From the cell containing the given text, extract its center point as [X, Y] coordinate. 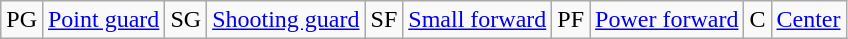
PG [22, 20]
Shooting guard [286, 20]
C [758, 20]
Small forward [478, 20]
SG [186, 20]
Power forward [667, 20]
PF [571, 20]
Point guard [103, 20]
Center [808, 20]
SF [384, 20]
